Return the [X, Y] coordinate for the center point of the cell that contains the specified text.  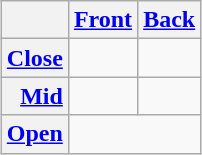
Front [102, 20]
Mid [34, 96]
Back [170, 20]
Close [34, 58]
Open [34, 134]
